Pinpoint the cell where the given text exists, returning its (X, Y) midpoint coordinate. 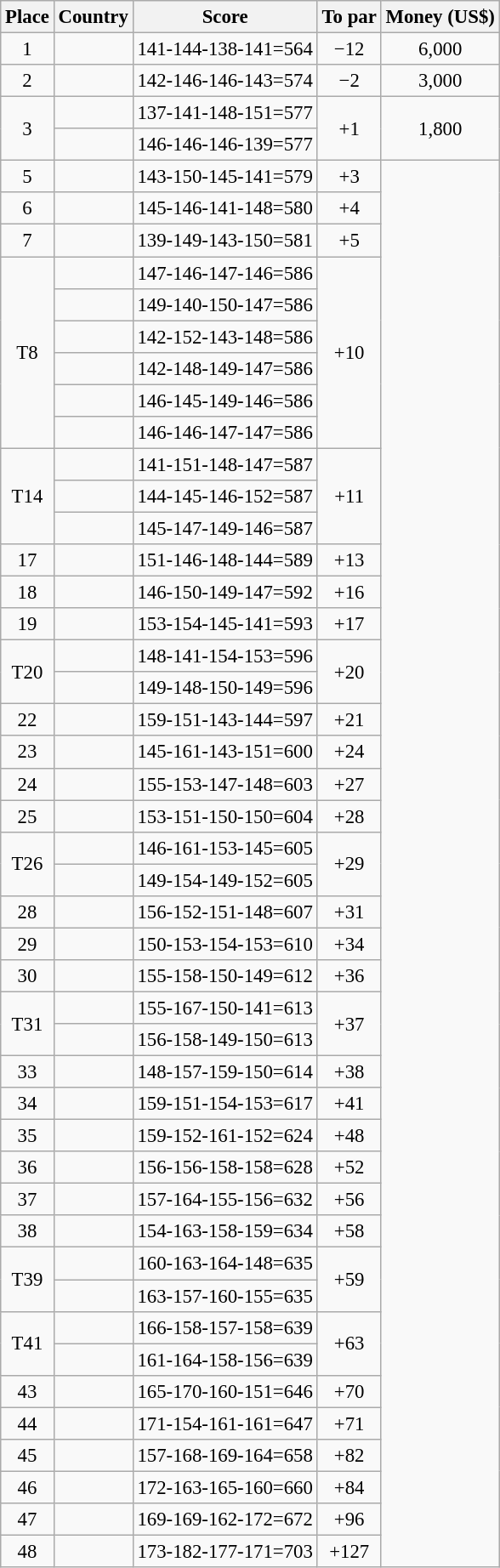
17 (27, 560)
171-154-161-161=647 (224, 1423)
+28 (349, 816)
37 (27, 1200)
+21 (349, 720)
+31 (349, 912)
47 (27, 1520)
+17 (349, 624)
24 (27, 784)
161-164-158-156=639 (224, 1360)
+63 (349, 1344)
+11 (349, 497)
146-146-146-139=577 (224, 145)
166-158-157-158=639 (224, 1327)
153-151-150-150=604 (224, 816)
157-168-169-164=658 (224, 1456)
48 (27, 1551)
33 (27, 1072)
−12 (349, 49)
160-163-164-148=635 (224, 1264)
44 (27, 1423)
159-152-161-152=624 (224, 1136)
163-157-160-155=635 (224, 1296)
3,000 (440, 81)
38 (27, 1232)
Money (US$) (440, 17)
+59 (349, 1279)
156-152-151-148=607 (224, 912)
148-141-154-153=596 (224, 656)
+84 (349, 1487)
+127 (349, 1551)
T41 (27, 1344)
3 (27, 129)
25 (27, 816)
156-158-149-150=613 (224, 1040)
46 (27, 1487)
143-150-145-141=579 (224, 177)
149-140-150-147=586 (224, 304)
+5 (349, 241)
145-146-141-148=580 (224, 208)
146-161-153-145=605 (224, 848)
169-169-162-172=672 (224, 1520)
+13 (349, 560)
155-167-150-141=613 (224, 1008)
142-152-143-148=586 (224, 337)
159-151-154-153=617 (224, 1104)
+29 (349, 864)
7 (27, 241)
36 (27, 1167)
+1 (349, 129)
+71 (349, 1423)
165-170-160-151=646 (224, 1391)
Country (94, 17)
155-153-147-148=603 (224, 784)
+58 (349, 1232)
T39 (27, 1279)
45 (27, 1456)
+38 (349, 1072)
+10 (349, 353)
145-161-143-151=600 (224, 753)
18 (27, 593)
43 (27, 1391)
142-148-149-147=586 (224, 368)
+4 (349, 208)
Score (224, 17)
+3 (349, 177)
23 (27, 753)
141-144-138-141=564 (224, 49)
149-148-150-149=596 (224, 688)
30 (27, 976)
22 (27, 720)
159-151-143-144=597 (224, 720)
+24 (349, 753)
+37 (349, 1024)
157-164-155-156=632 (224, 1200)
Place (27, 17)
+34 (349, 944)
141-151-148-147=587 (224, 464)
173-182-177-171=703 (224, 1551)
172-163-165-160=660 (224, 1487)
−2 (349, 81)
29 (27, 944)
144-145-146-152=587 (224, 497)
149-154-149-152=605 (224, 880)
150-153-154-153=610 (224, 944)
137-141-148-151=577 (224, 113)
+27 (349, 784)
146-146-147-147=586 (224, 433)
+41 (349, 1104)
139-149-143-150=581 (224, 241)
147-146-147-146=586 (224, 273)
+82 (349, 1456)
+56 (349, 1200)
5 (27, 177)
156-156-158-158=628 (224, 1167)
142-146-146-143=574 (224, 81)
+96 (349, 1520)
6 (27, 208)
34 (27, 1104)
146-145-149-146=586 (224, 401)
T8 (27, 353)
35 (27, 1136)
+16 (349, 593)
6,000 (440, 49)
2 (27, 81)
1,800 (440, 129)
153-154-145-141=593 (224, 624)
148-157-159-150=614 (224, 1072)
154-163-158-159=634 (224, 1232)
T26 (27, 864)
145-147-149-146=587 (224, 528)
155-158-150-149=612 (224, 976)
T14 (27, 497)
+36 (349, 976)
19 (27, 624)
151-146-148-144=589 (224, 560)
T20 (27, 672)
+20 (349, 672)
To par (349, 17)
+48 (349, 1136)
1 (27, 49)
28 (27, 912)
+70 (349, 1391)
+52 (349, 1167)
T31 (27, 1024)
146-150-149-147=592 (224, 593)
